Return [X, Y] of the center of cell containing provided text 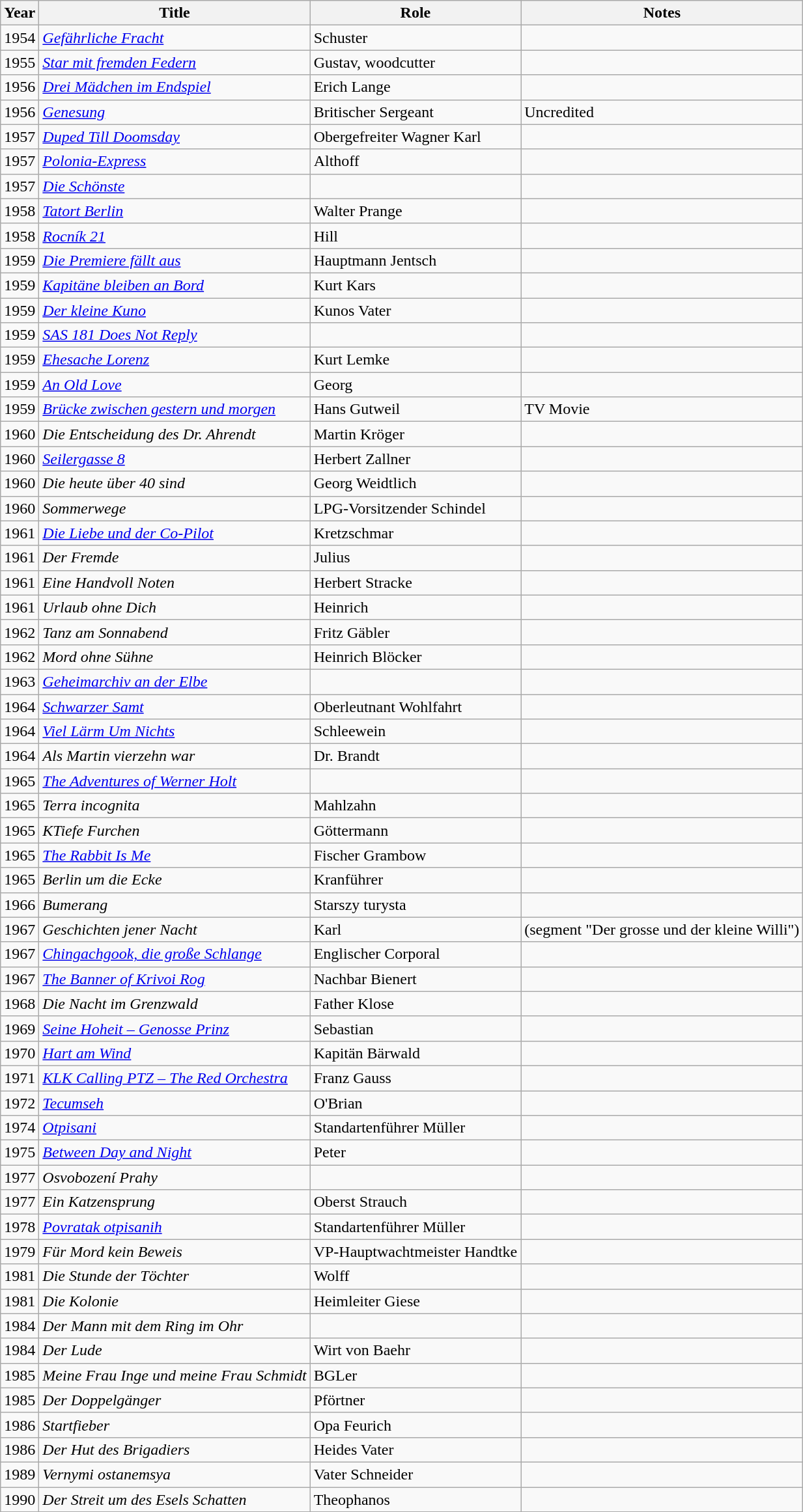
Als Martin vierzehn war [175, 756]
Kranführer [416, 880]
1972 [20, 1103]
1989 [20, 1474]
Georg [416, 385]
1974 [20, 1128]
Kapitäne bleiben an Bord [175, 285]
Meine Frau Inge und meine Frau Schmidt [175, 1375]
Göttermann [416, 831]
Vater Schneider [416, 1474]
1963 [20, 681]
Kunos Vater [416, 310]
SAS 181 Does Not Reply [175, 335]
Die Premiere fällt aus [175, 260]
Starszy turysta [416, 905]
Fritz Gäbler [416, 632]
Kretzschmar [416, 533]
Heimleiter Giese [416, 1301]
Between Day and Night [175, 1153]
(segment "Der grosse und der kleine Willi") [662, 929]
Duped Till Doomsday [175, 137]
Franz Gauss [416, 1078]
Hill [416, 236]
Chingachgook, die große Schlange [175, 954]
Heides Vater [416, 1450]
The Adventures of Werner Holt [175, 781]
Role [416, 13]
Heinrich Blöcker [416, 657]
Fischer Grambow [416, 855]
Gustav, woodcutter [416, 62]
Title [175, 13]
Mahlzahn [416, 806]
Sommerwege [175, 508]
Hauptmann Jentsch [416, 260]
Sebastian [416, 1028]
1990 [20, 1499]
Britischer Sergeant [416, 112]
Geschichten jener Nacht [175, 929]
KLK Calling PTZ – The Red Orchestra [175, 1078]
Hans Gutweil [416, 409]
Kurt Kars [416, 285]
Otpisani [175, 1128]
1966 [20, 905]
Tatort Berlin [175, 211]
Osvobození Prahy [175, 1177]
Obergefreiter Wagner Karl [416, 137]
Die Nacht im Grenzwald [175, 1004]
Nachbar Bienert [416, 979]
1979 [20, 1252]
Englischer Corporal [416, 954]
Herbert Stracke [416, 583]
1978 [20, 1227]
Year [20, 13]
Der Fremde [175, 558]
Gefährliche Fracht [175, 38]
An Old Love [175, 385]
1970 [20, 1053]
Herbert Zallner [416, 459]
Tecumseh [175, 1103]
Ein Katzensprung [175, 1202]
1968 [20, 1004]
Karl [416, 929]
Kurt Lemke [416, 360]
The Rabbit Is Me [175, 855]
Heinrich [416, 607]
Seilergasse 8 [175, 459]
Polonia-Express [175, 161]
Pförtner [416, 1400]
Schleewein [416, 732]
Der Mann mit dem Ring im Ohr [175, 1326]
Povratak otpisanih [175, 1227]
Martin Kröger [416, 434]
Der Doppelgänger [175, 1400]
O'Brian [416, 1103]
Urlaub ohne Dich [175, 607]
Oberst Strauch [416, 1202]
Terra incognita [175, 806]
Oberleutnant Wohlfahrt [416, 706]
Walter Prange [416, 211]
LPG-Vorsitzender Schindel [416, 508]
Seine Hoheit – Genosse Prinz [175, 1028]
Der Lude [175, 1351]
Berlin um die Ecke [175, 880]
Tanz am Sonnabend [175, 632]
Schwarzer Samt [175, 706]
Der Streit um des Esels Schatten [175, 1499]
1975 [20, 1153]
Georg Weidtlich [416, 484]
Geheimarchiv an der Elbe [175, 681]
Vernymi ostanemsya [175, 1474]
Kapitän Bärwald [416, 1053]
Für Mord kein Beweis [175, 1252]
Peter [416, 1153]
Der kleine Kuno [175, 310]
Die Entscheidung des Dr. Ahrendt [175, 434]
Viel Lärm Um Nichts [175, 732]
Theophanos [416, 1499]
Schuster [416, 38]
Die Liebe und der Co-Pilot [175, 533]
Der Hut des Brigadiers [175, 1450]
Julius [416, 558]
KTiefe Furchen [175, 831]
1954 [20, 38]
Rocník 21 [175, 236]
Hart am Wind [175, 1053]
BGLer [416, 1375]
Star mit fremden Federn [175, 62]
Die Schönste [175, 186]
Die heute über 40 sind [175, 484]
Opa Feurich [416, 1425]
Notes [662, 13]
Die Stunde der Töchter [175, 1276]
Genesung [175, 112]
Drei Mädchen im Endspiel [175, 87]
Dr. Brandt [416, 756]
Startfieber [175, 1425]
Wirt von Baehr [416, 1351]
1955 [20, 62]
The Banner of Krivoi Rog [175, 979]
Eine Handvoll Noten [175, 583]
Althoff [416, 161]
Mord ohne Sühne [175, 657]
Erich Lange [416, 87]
1971 [20, 1078]
Ehesache Lorenz [175, 360]
TV Movie [662, 409]
Bumerang [175, 905]
Brücke zwischen gestern und morgen [175, 409]
1969 [20, 1028]
Die Kolonie [175, 1301]
Father Klose [416, 1004]
VP-Hauptwachtmeister Handtke [416, 1252]
Wolff [416, 1276]
Uncredited [662, 112]
